From the cell containing the given text, extract its center point as (x, y) coordinate. 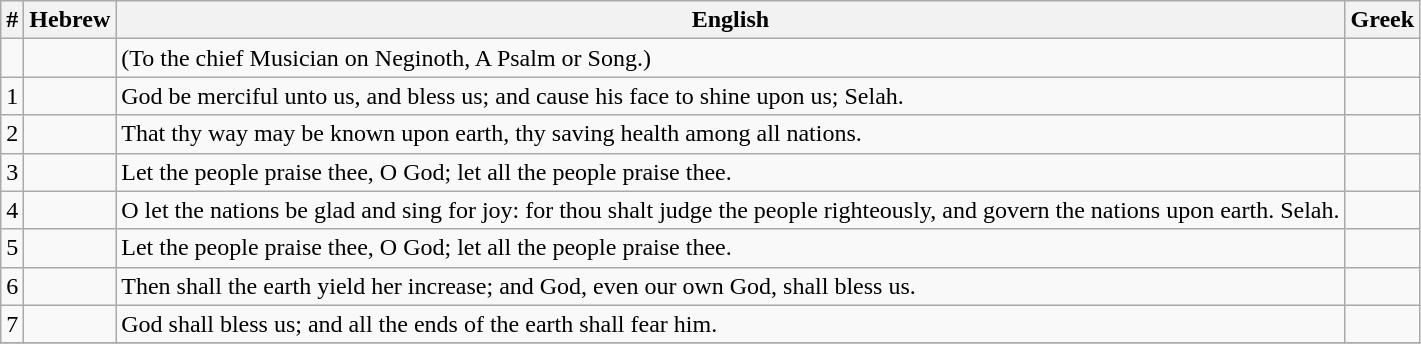
English (730, 20)
Then shall the earth yield her increase; and God, even our own God, shall bless us. (730, 286)
God be merciful unto us, and bless us; and cause his face to shine upon us; Selah. (730, 96)
Greek (1382, 20)
That thy way may be known upon earth, thy saving health among all nations. (730, 134)
7 (12, 324)
4 (12, 210)
O let the nations be glad and sing for joy: for thou shalt judge the people righteously, and govern the nations upon earth. Selah. (730, 210)
(To the chief Musician on Neginoth, A Psalm or Song.) (730, 58)
3 (12, 172)
1 (12, 96)
God shall bless us; and all the ends of the earth shall fear him. (730, 324)
2 (12, 134)
Hebrew (70, 20)
5 (12, 248)
# (12, 20)
6 (12, 286)
